Detect which cell encompasses the target text, then output its [x, y] center coordinate. 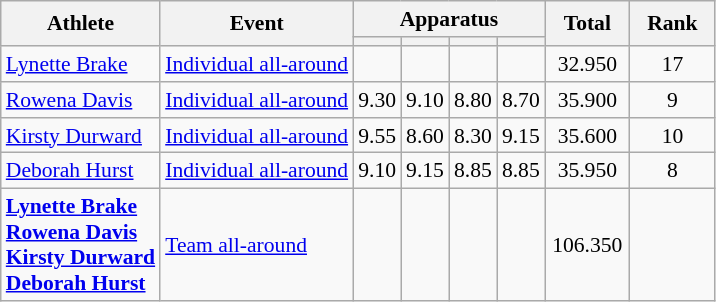
8.80 [473, 100]
Deborah Hurst [80, 171]
9.30 [377, 100]
9.55 [377, 136]
8 [672, 171]
10 [672, 136]
8.60 [425, 136]
106.350 [588, 245]
35.900 [588, 100]
Lynette Brake [80, 64]
8.30 [473, 136]
Lynette BrakeRowena DavisKirsty DurwardDeborah Hurst [80, 245]
9 [672, 100]
Team all-around [256, 245]
Event [256, 24]
Apparatus [449, 19]
35.950 [588, 171]
Rank [672, 24]
Total [588, 24]
35.600 [588, 136]
17 [672, 64]
Athlete [80, 24]
8.70 [521, 100]
Rowena Davis [80, 100]
Kirsty Durward [80, 136]
32.950 [588, 64]
